Scan for the cell matching the given text and deliver its (x, y) coordinate at center. 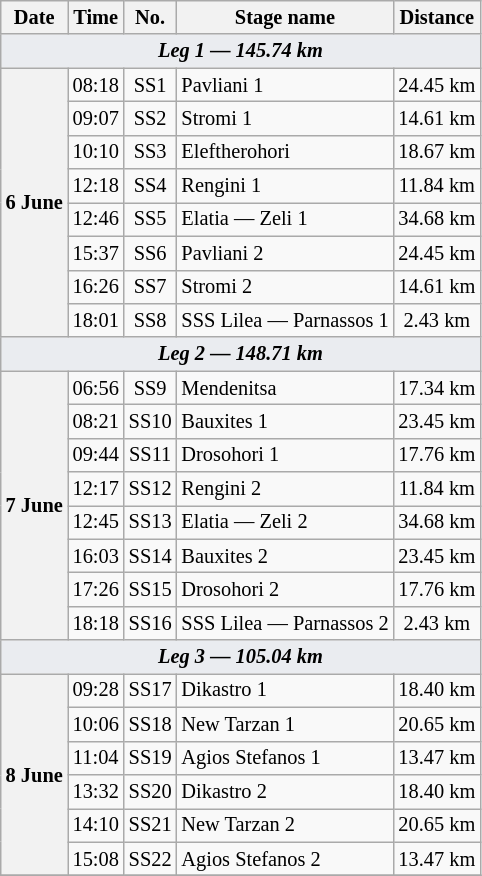
SS5 (150, 219)
13:32 (96, 791)
18:18 (96, 623)
Agios Stefanos 2 (284, 859)
SSS Lilea — Parnassos 1 (284, 320)
15:37 (96, 253)
Eleftherohori (284, 152)
New Tarzan 1 (284, 724)
Leg 2 — 148.71 km (240, 354)
12:18 (96, 186)
6 June (34, 202)
11:04 (96, 758)
12:46 (96, 219)
SS16 (150, 623)
09:07 (96, 118)
SS8 (150, 320)
09:28 (96, 690)
08:18 (96, 85)
Drosohori 1 (284, 455)
SS10 (150, 421)
Dikastro 2 (284, 791)
SS21 (150, 825)
SS6 (150, 253)
Elatia — Zeli 1 (284, 219)
Drosohori 2 (284, 589)
12:45 (96, 522)
Stage name (284, 17)
Dikastro 1 (284, 690)
8 June (34, 774)
16:03 (96, 556)
SS22 (150, 859)
SS11 (150, 455)
Rengini 2 (284, 489)
08:21 (96, 421)
Time (96, 17)
17:26 (96, 589)
New Tarzan 2 (284, 825)
No. (150, 17)
Stromi 2 (284, 287)
Bauxites 1 (284, 421)
09:44 (96, 455)
Agios Stefanos 1 (284, 758)
Leg 1 — 145.74 km (240, 51)
10:10 (96, 152)
Rengini 1 (284, 186)
17.34 km (436, 388)
SS15 (150, 589)
SS12 (150, 489)
SS18 (150, 724)
SS9 (150, 388)
15:08 (96, 859)
SSS Lilea — Parnassos 2 (284, 623)
Bauxites 2 (284, 556)
18:01 (96, 320)
Pavliani 1 (284, 85)
SS17 (150, 690)
16:26 (96, 287)
SS20 (150, 791)
Distance (436, 17)
10:06 (96, 724)
SS2 (150, 118)
7 June (34, 506)
SS4 (150, 186)
Pavliani 2 (284, 253)
SS14 (150, 556)
06:56 (96, 388)
Date (34, 17)
Elatia — Zeli 2 (284, 522)
18.67 km (436, 152)
Leg 3 — 105.04 km (240, 657)
Stromi 1 (284, 118)
Mendenitsa (284, 388)
SS7 (150, 287)
SS1 (150, 85)
SS19 (150, 758)
14:10 (96, 825)
SS13 (150, 522)
12:17 (96, 489)
SS3 (150, 152)
